Search for the cell housing the specified text and yield its (X, Y) center coordinate. 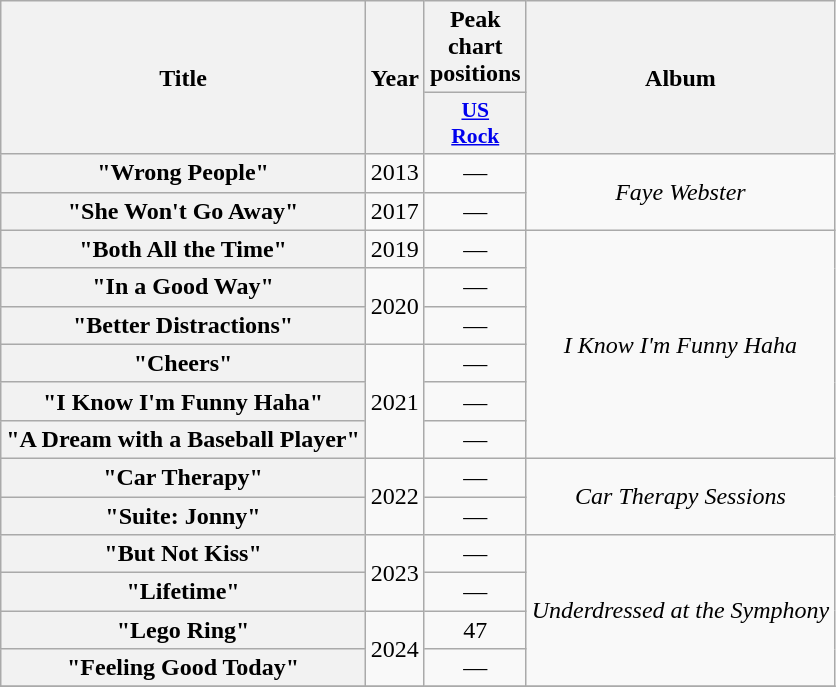
Peak chart positions (475, 47)
"I Know I'm Funny Haha" (184, 401)
"Cheers" (184, 363)
"But Not Kiss" (184, 554)
47 (475, 630)
"Feeling Good Today" (184, 668)
"In a Good Way" (184, 287)
Underdressed at the Symphony (680, 611)
"Lego Ring" (184, 630)
2013 (394, 173)
Car Therapy Sessions (680, 496)
2021 (394, 401)
Faye Webster (680, 192)
"Both All the Time" (184, 249)
2020 (394, 306)
"Suite: Jonny" (184, 515)
"She Won't Go Away" (184, 211)
Title (184, 78)
2024 (394, 649)
2019 (394, 249)
"Car Therapy" (184, 477)
USRock (475, 124)
2017 (394, 211)
"A Dream with a Baseball Player" (184, 439)
"Lifetime" (184, 592)
2022 (394, 496)
"Better Distractions" (184, 325)
Year (394, 78)
"Wrong People" (184, 173)
I Know I'm Funny Haha (680, 344)
2023 (394, 573)
Album (680, 78)
